Locate the cell with the specified text and output its (X, Y) center coordinate. 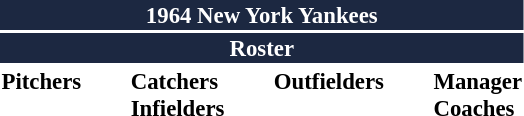
Roster (262, 48)
1964 New York Yankees (262, 15)
